Locate the cell with the specified text and output its (x, y) center coordinate. 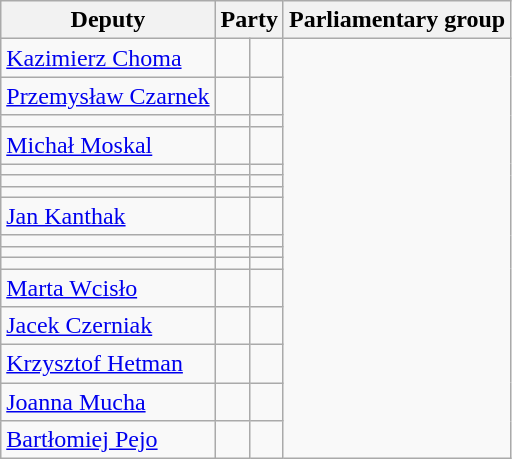
Kazimierz Choma (108, 58)
Marta Wcisło (108, 287)
Przemysław Czarnek (108, 96)
Party (249, 20)
Jan Kanthak (108, 216)
Bartłomiej Pejo (108, 440)
Deputy (108, 20)
Joanna Mucha (108, 402)
Jacek Czerniak (108, 326)
Michał Moskal (108, 145)
Krzysztof Hetman (108, 364)
Parliamentary group (396, 20)
